Search for the cell housing the specified text and yield its [x, y] center coordinate. 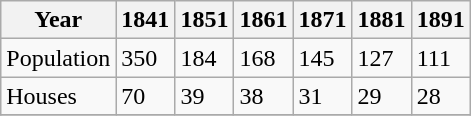
145 [322, 58]
1881 [382, 20]
111 [440, 58]
168 [264, 58]
Houses [58, 96]
Population [58, 58]
350 [146, 58]
1851 [204, 20]
70 [146, 96]
127 [382, 58]
38 [264, 96]
28 [440, 96]
184 [204, 58]
39 [204, 96]
29 [382, 96]
Year [58, 20]
1861 [264, 20]
31 [322, 96]
1841 [146, 20]
1871 [322, 20]
1891 [440, 20]
